For the text-containing cell, return its midpoint in (X, Y) coordinate format. 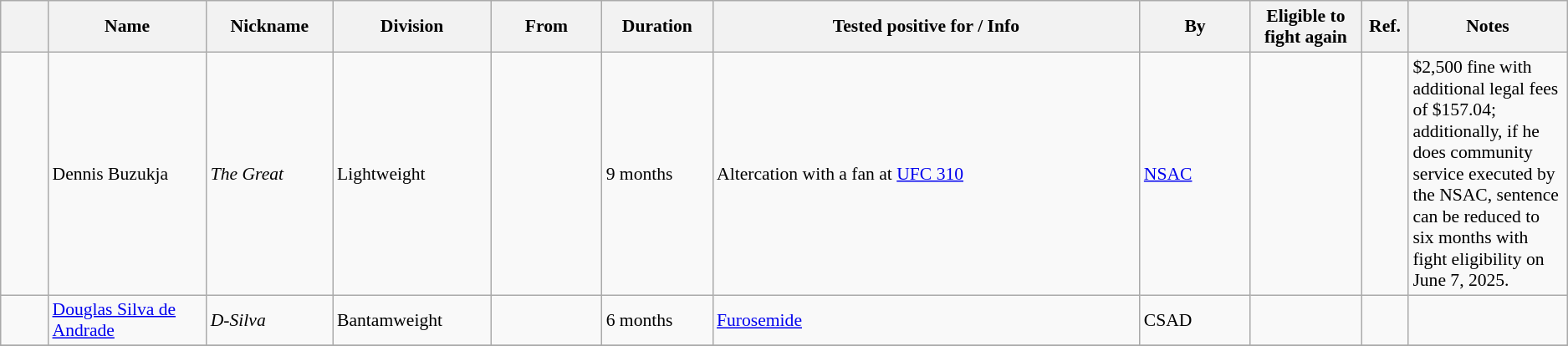
From (546, 27)
6 months (657, 321)
Altercation with a fan at UFC 310 (927, 174)
Duration (657, 27)
Nickname (269, 27)
Tested positive for / Info (927, 27)
Dennis Buzukja (127, 174)
D-Silva (269, 321)
Bantamweight (411, 321)
Furosemide (927, 321)
9 months (657, 174)
Name (127, 27)
By (1195, 27)
The Great (269, 174)
Ref. (1385, 27)
CSAD (1195, 321)
Lightweight (411, 174)
Division (411, 27)
Eligible to fight again (1305, 27)
NSAC (1195, 174)
Douglas Silva de Andrade (127, 321)
Notes (1487, 27)
